Identify which cell holds the provided text, then report its (x, y) central coordinate. 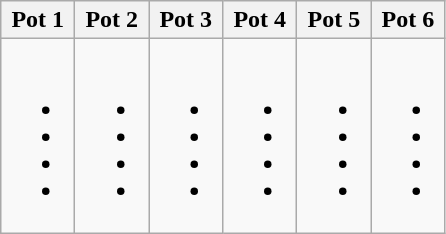
Pot 4 (260, 20)
Pot 5 (334, 20)
Pot 3 (186, 20)
Pot 2 (112, 20)
Pot 1 (38, 20)
Pot 6 (408, 20)
